Determine the [x, y] coordinate at the center of the cell enclosing the given text.  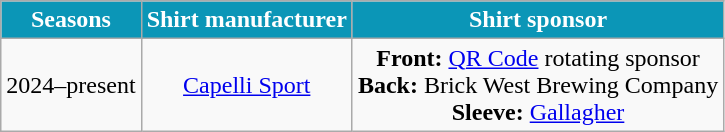
Shirt manufacturer [246, 20]
Shirt sponsor [538, 20]
Seasons [71, 20]
Front: QR Code rotating sponsorBack: Brick West Brewing CompanySleeve: Gallagher [538, 85]
Capelli Sport [246, 85]
2024–present [71, 85]
